Search for the cell housing the specified text and yield its [X, Y] center coordinate. 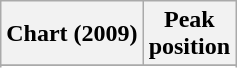
Chart (2009) [72, 34]
Peakposition [189, 34]
